Locate the cell with the specified text and output its (X, Y) center coordinate. 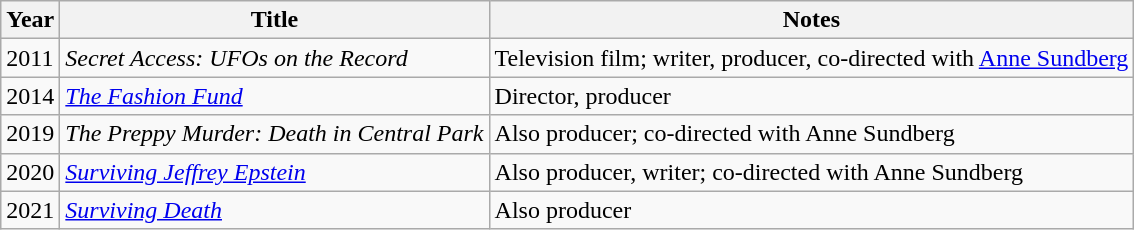
2014 (30, 96)
Also producer, writer; co-directed with Anne Sundberg (812, 172)
Secret Access: UFOs on the Record (274, 58)
Notes (812, 20)
2020 (30, 172)
The Preppy Murder: Death in Central Park (274, 134)
Surviving Death (274, 210)
Television film; writer, producer, co-directed with Anne Sundberg (812, 58)
2019 (30, 134)
Year (30, 20)
2011 (30, 58)
The Fashion Fund (274, 96)
Surviving Jeffrey Epstein (274, 172)
Title (274, 20)
Also producer; co-directed with Anne Sundberg (812, 134)
Also producer (812, 210)
Director, producer (812, 96)
2021 (30, 210)
